Locate the cell with the specified text and output its (X, Y) center coordinate. 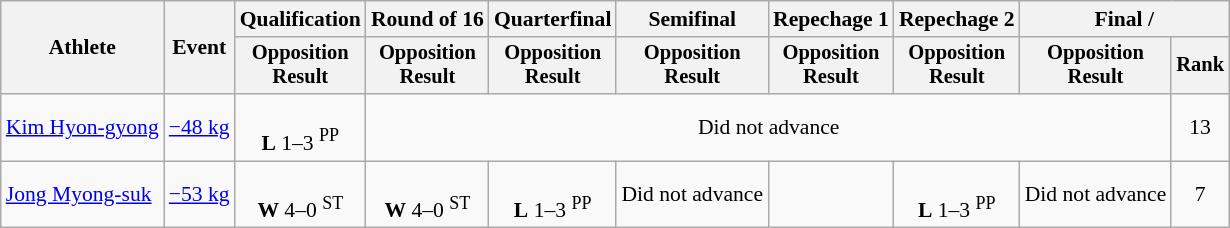
Round of 16 (428, 19)
13 (1200, 128)
Athlete (82, 48)
−53 kg (200, 194)
Jong Myong-suk (82, 194)
Repechage 2 (957, 19)
−48 kg (200, 128)
Event (200, 48)
Kim Hyon-gyong (82, 128)
7 (1200, 194)
Qualification (300, 19)
Repechage 1 (831, 19)
Final / (1124, 19)
Semifinal (692, 19)
Rank (1200, 66)
Quarterfinal (553, 19)
